From the cell containing the given text, extract its center point as (x, y) coordinate. 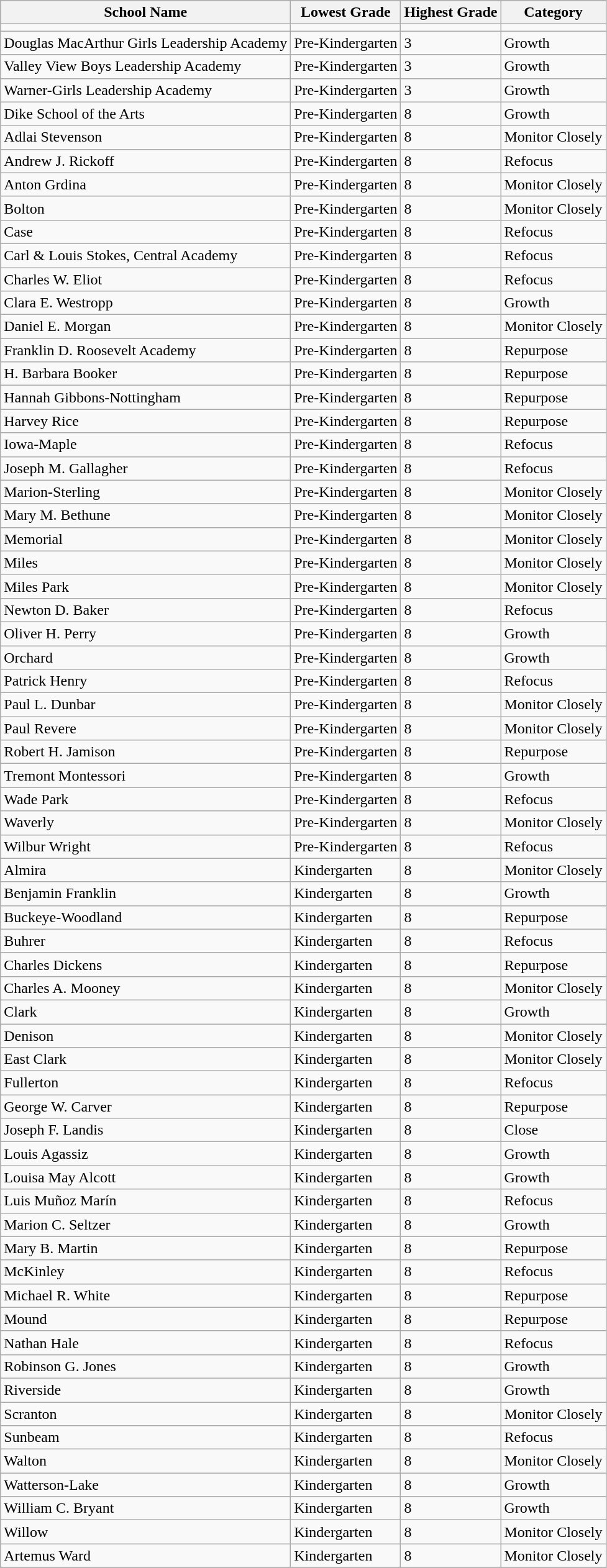
Tremont Montessori (145, 776)
Douglas MacArthur Girls Leadership Academy (145, 43)
Wilbur Wright (145, 846)
Clara E. Westropp (145, 303)
Mary B. Martin (145, 1248)
Louis Agassiz (145, 1154)
Andrew J. Rickoff (145, 161)
Adlai Stevenson (145, 137)
Marion-Sterling (145, 492)
Willow (145, 1532)
Paul L. Dunbar (145, 705)
Sunbeam (145, 1438)
Almira (145, 870)
Watterson-Lake (145, 1485)
Joseph M. Gallagher (145, 468)
Benjamin Franklin (145, 894)
Mound (145, 1319)
Harvey Rice (145, 421)
Charles Dickens (145, 964)
Wade Park (145, 799)
Oliver H. Perry (145, 633)
Clark (145, 1012)
Louisa May Alcott (145, 1177)
Iowa-Maple (145, 445)
Miles (145, 563)
Nathan Hale (145, 1343)
Marion C. Seltzer (145, 1225)
H. Barbara Booker (145, 374)
Hannah Gibbons-Nottingham (145, 397)
Luis Muñoz Marín (145, 1201)
Dike School of the Arts (145, 114)
Artemus Ward (145, 1556)
Close (553, 1130)
Mary M. Bethune (145, 515)
Highest Grade (451, 12)
Robert H. Jamison (145, 752)
Fullerton (145, 1083)
Newton D. Baker (145, 610)
Waverly (145, 823)
Case (145, 232)
Daniel E. Morgan (145, 327)
Buckeye-Woodland (145, 917)
East Clark (145, 1059)
George W. Carver (145, 1107)
Memorial (145, 539)
Michael R. White (145, 1295)
Carl & Louis Stokes, Central Academy (145, 255)
William C. Bryant (145, 1508)
McKinley (145, 1272)
Paul Revere (145, 728)
School Name (145, 12)
Category (553, 12)
Walton (145, 1461)
Charles W. Eliot (145, 279)
Buhrer (145, 941)
Anton Grdina (145, 184)
Miles Park (145, 586)
Lowest Grade (345, 12)
Franklin D. Roosevelt Academy (145, 350)
Orchard (145, 658)
Scranton (145, 1414)
Charles A. Mooney (145, 988)
Denison (145, 1035)
Bolton (145, 208)
Warner-Girls Leadership Academy (145, 90)
Robinson G. Jones (145, 1366)
Riverside (145, 1390)
Joseph F. Landis (145, 1130)
Valley View Boys Leadership Academy (145, 66)
Patrick Henry (145, 681)
